Determine the [x, y] coordinate at the center of the cell enclosing the given text.  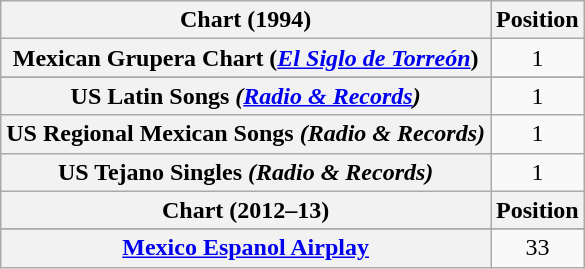
Chart (2012–13) [246, 210]
Chart (1994) [246, 20]
Mexico Espanol Airplay [246, 248]
US Tejano Singles (Radio & Records) [246, 172]
Mexican Grupera Chart (El Siglo de Torreón) [246, 58]
US Regional Mexican Songs (Radio & Records) [246, 134]
33 [537, 248]
US Latin Songs (Radio & Records) [246, 96]
